Pinpoint the cell where the given text exists, returning its (x, y) midpoint coordinate. 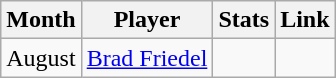
Month (41, 20)
Brad Friedel (147, 58)
Link (305, 20)
Stats (244, 20)
Player (147, 20)
August (41, 58)
